Find where the given text appears and provide that cell's center as (X, Y) coordinate. 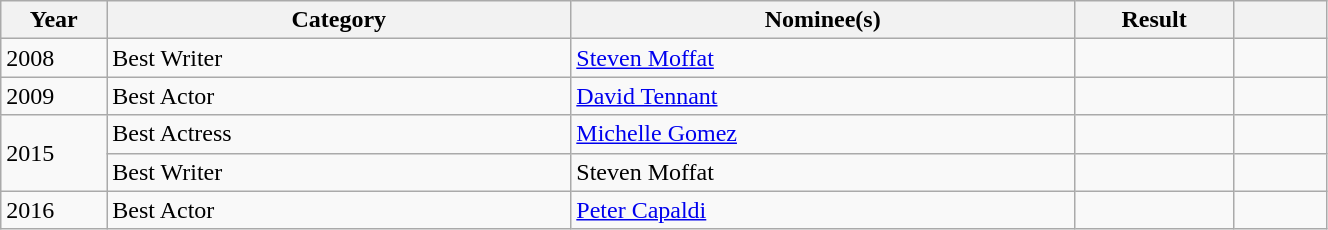
Nominee(s) (823, 20)
2009 (54, 96)
2015 (54, 153)
Year (54, 20)
Michelle Gomez (823, 134)
David Tennant (823, 96)
Best Actress (339, 134)
2008 (54, 58)
2016 (54, 210)
Result (1154, 20)
Category (339, 20)
Peter Capaldi (823, 210)
